Return (X, Y) of the center of cell containing provided text 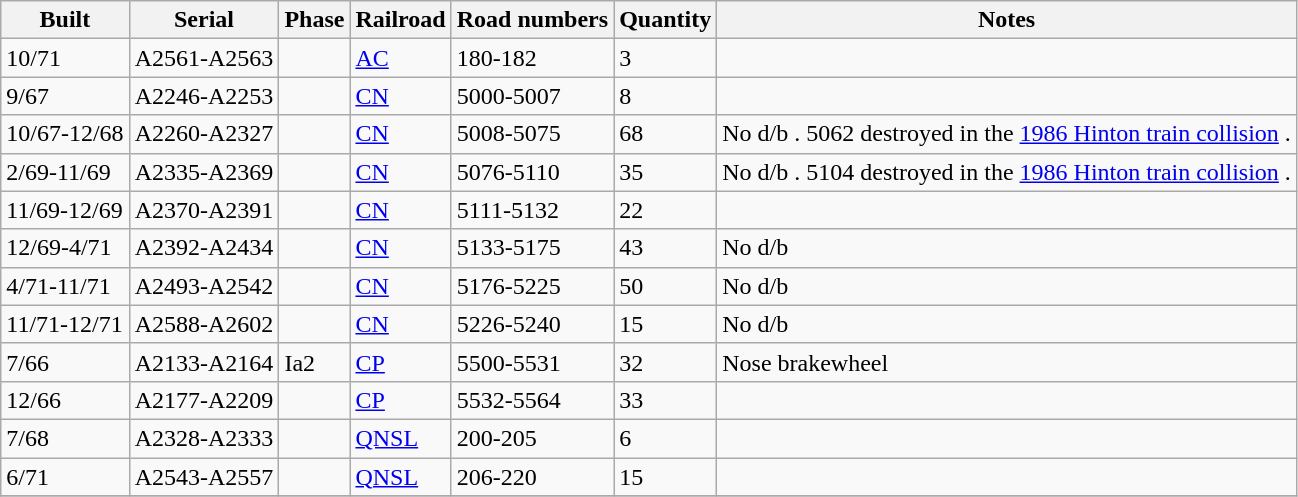
5176-5225 (532, 286)
A2246-A2253 (204, 96)
7/68 (65, 438)
5532-5564 (532, 400)
12/69-4/71 (65, 248)
Serial (204, 20)
Notes (1007, 20)
6 (666, 438)
50 (666, 286)
5008-5075 (532, 134)
A2392-A2434 (204, 248)
A2370-A2391 (204, 210)
AC (400, 58)
A2588-A2602 (204, 324)
200-205 (532, 438)
Built (65, 20)
No d/b . 5062 destroyed in the 1986 Hinton train collision . (1007, 134)
A2328-A2333 (204, 438)
35 (666, 172)
A2493-A2542 (204, 286)
Quantity (666, 20)
68 (666, 134)
5111-5132 (532, 210)
206-220 (532, 477)
Nose brakewheel (1007, 362)
11/69-12/69 (65, 210)
No d/b . 5104 destroyed in the 1986 Hinton train collision . (1007, 172)
A2260-A2327 (204, 134)
6/71 (65, 477)
3 (666, 58)
10/71 (65, 58)
A2177-A2209 (204, 400)
43 (666, 248)
5076-5110 (532, 172)
22 (666, 210)
A2335-A2369 (204, 172)
A2133-A2164 (204, 362)
Ia2 (314, 362)
12/66 (65, 400)
2/69-11/69 (65, 172)
4/71-11/71 (65, 286)
A2561-A2563 (204, 58)
5133-5175 (532, 248)
Railroad (400, 20)
10/67-12/68 (65, 134)
5000-5007 (532, 96)
33 (666, 400)
5500-5531 (532, 362)
8 (666, 96)
A2543-A2557 (204, 477)
9/67 (65, 96)
7/66 (65, 362)
Phase (314, 20)
5226-5240 (532, 324)
11/71-12/71 (65, 324)
32 (666, 362)
180-182 (532, 58)
Road numbers (532, 20)
